Locate the cell with the specified text and output its (X, Y) center coordinate. 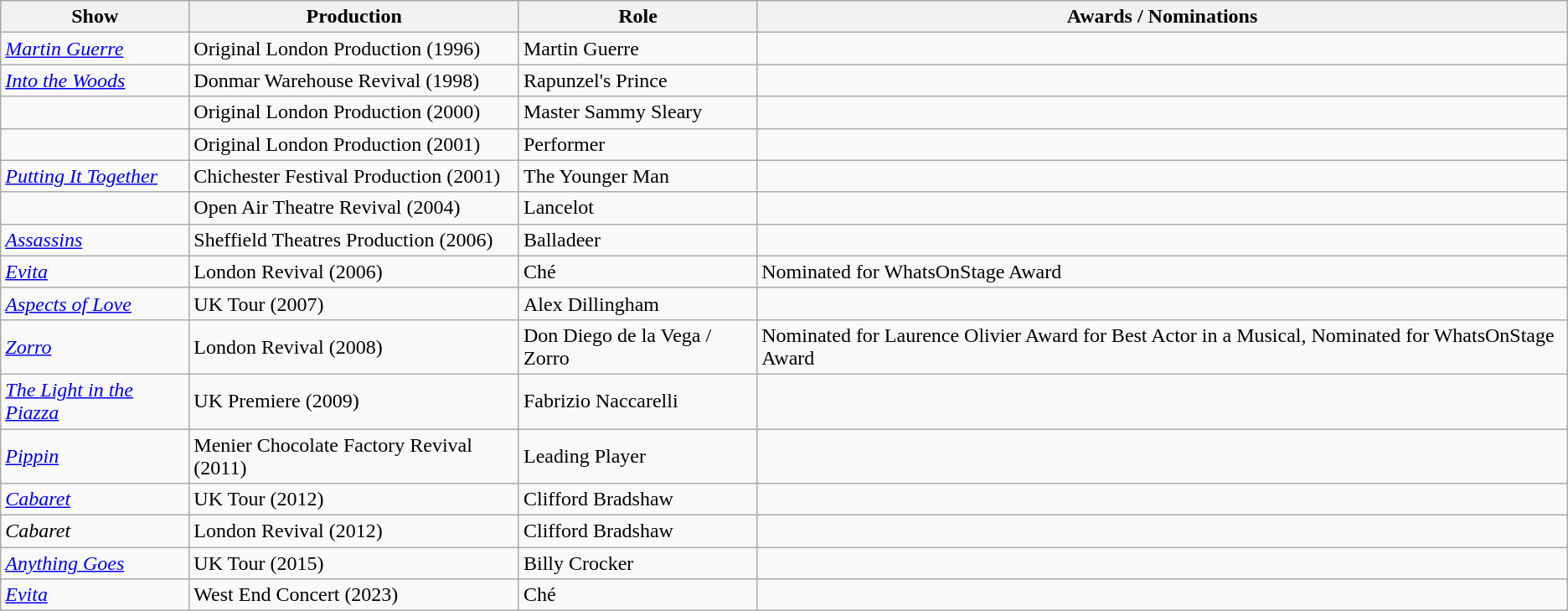
Aspects of Love (95, 303)
UK Tour (2015) (354, 563)
Menier Chocolate Factory Revival (2011) (354, 456)
Chichester Festival Production (2001) (354, 176)
Sheffield Theatres Production (2006) (354, 240)
Lancelot (637, 208)
Nominated for Laurence Olivier Award for Best Actor in a Musical, Nominated for WhatsOnStage Award (1163, 347)
Original London Production (2000) (354, 112)
London Revival (2006) (354, 272)
The Light in the Piazza (95, 401)
Assassins (95, 240)
Performer (637, 144)
London Revival (2008) (354, 347)
Zorro (95, 347)
Pippin (95, 456)
Don Diego de la Vega / Zorro (637, 347)
Rapunzel's Prince (637, 80)
Original London Production (1996) (354, 49)
UK Tour (2012) (354, 500)
Donmar Warehouse Revival (1998) (354, 80)
Billy Crocker (637, 563)
Leading Player (637, 456)
Role (637, 17)
Into the Woods (95, 80)
Open Air Theatre Revival (2004) (354, 208)
UK Tour (2007) (354, 303)
Anything Goes (95, 563)
Putting It Together (95, 176)
Balladeer (637, 240)
Fabrizio Naccarelli (637, 401)
London Revival (2012) (354, 531)
Alex Dillingham (637, 303)
West End Concert (2023) (354, 595)
UK Premiere (2009) (354, 401)
Production (354, 17)
The Younger Man (637, 176)
Nominated for WhatsOnStage Award (1163, 272)
Master Sammy Sleary (637, 112)
Show (95, 17)
Awards / Nominations (1163, 17)
Original London Production (2001) (354, 144)
